Detect which cell encompasses the target text, then output its [x, y] center coordinate. 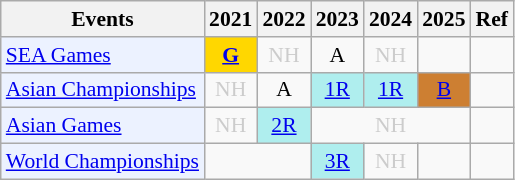
World Championships [102, 162]
2022 [284, 19]
Ref [492, 19]
B [444, 90]
SEA Games [102, 55]
2023 [338, 19]
2R [284, 126]
Asian Games [102, 126]
G [230, 55]
2024 [390, 19]
Asian Championships [102, 90]
3R [338, 162]
Events [102, 19]
2021 [230, 19]
2025 [444, 19]
